Provide the (x, y) coordinate of the cell's center where the given text is located.  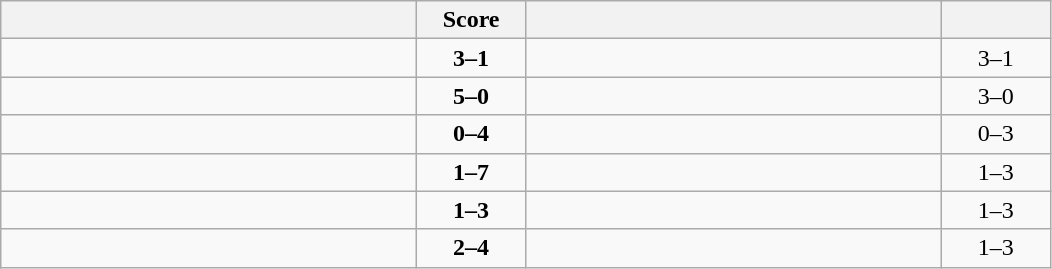
0–4 (472, 134)
1–7 (472, 172)
Score (472, 20)
0–3 (996, 134)
5–0 (472, 96)
2–4 (472, 248)
3–0 (996, 96)
